Pinpoint the cell where the given text exists, returning its (x, y) midpoint coordinate. 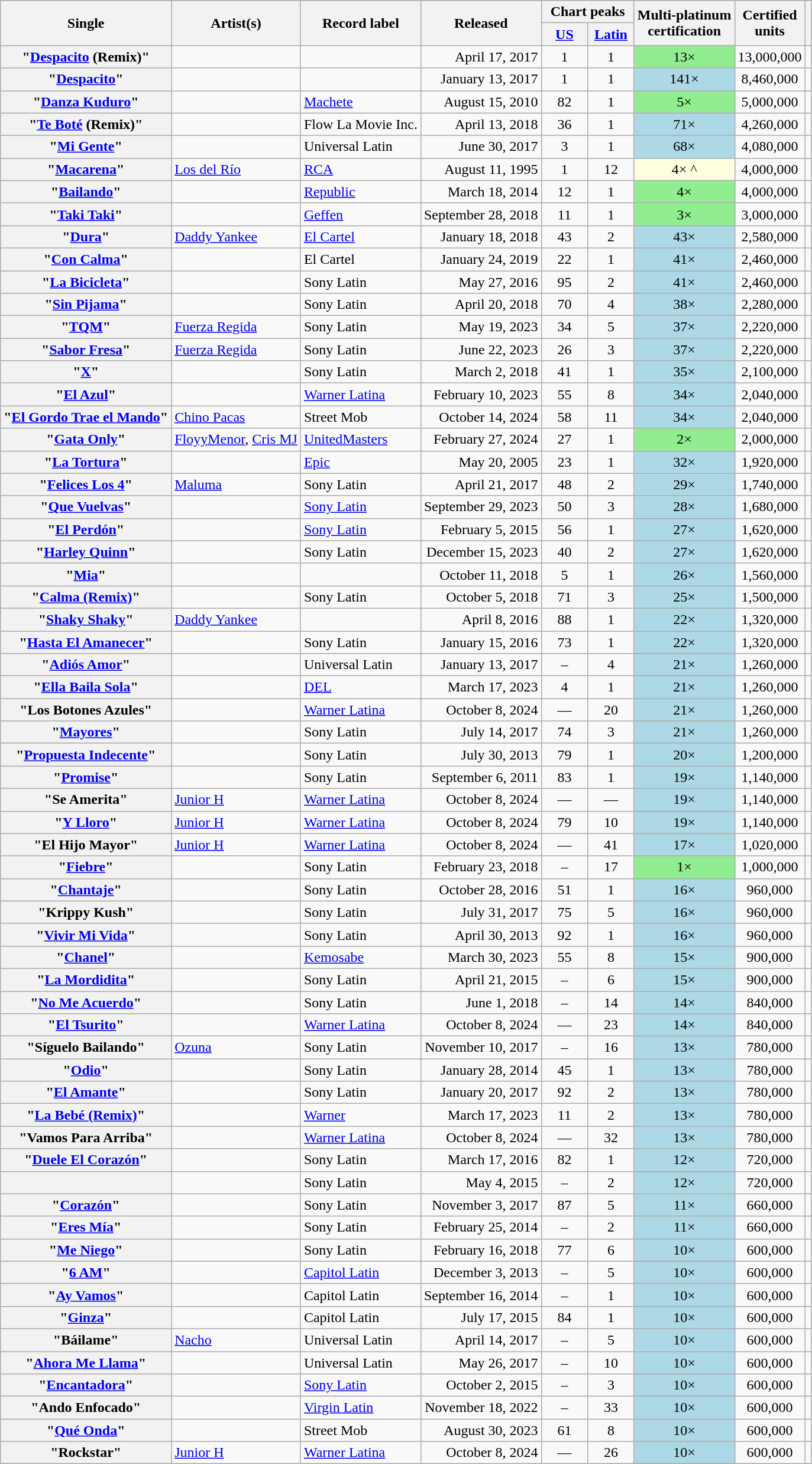
February 10, 2023 (481, 395)
3,000,000 (770, 214)
April 14, 2017 (481, 1340)
May 26, 2017 (481, 1362)
5,000,000 (770, 102)
40 (564, 552)
September 28, 2018 (481, 214)
34 (564, 327)
28× (684, 507)
August 15, 2010 (481, 102)
29× (684, 484)
4,260,000 (770, 124)
5× (684, 102)
4× ^ (684, 169)
July 17, 2015 (481, 1317)
26× (684, 574)
May 20, 2005 (481, 462)
DEL (361, 687)
2,000,000 (770, 439)
"Ella Baila Sola" (86, 687)
"El Hijo Mayor" (86, 845)
"Promise" (86, 777)
March 17, 2016 (481, 1160)
43 (564, 237)
Machete (361, 102)
"Vivir Mi Vida" (86, 935)
20× (684, 755)
"La Tortura" (86, 462)
February 23, 2018 (481, 867)
61 (564, 1430)
May 19, 2023 (481, 327)
Maluma (237, 484)
May 4, 2015 (481, 1182)
25× (684, 597)
1,000,000 (770, 867)
1,680,000 (770, 507)
April 21, 2015 (481, 980)
"Sin Pijama" (86, 305)
1,020,000 (770, 845)
84 (564, 1317)
"Despacito" (86, 79)
Latin (612, 34)
January 24, 2019 (481, 259)
May 27, 2016 (481, 282)
October 28, 2016 (481, 890)
"Chanel" (86, 957)
"Despacito (Remix)" (86, 57)
"Vamos Para Arriba" (86, 1137)
October 11, 2018 (481, 574)
Chino Pacas (237, 417)
71× (684, 124)
32 (612, 1137)
June 30, 2017 (481, 147)
"Mi Gente" (86, 147)
"Harley Quinn" (86, 552)
75 (564, 912)
April 30, 2013 (481, 935)
73 (564, 642)
1,500,000 (770, 597)
"Síguelo Bailando" (86, 1048)
July 31, 2017 (481, 912)
"Shaky Shaky" (86, 619)
"Felices Los 4" (86, 484)
"Los Botones Azules" (86, 710)
Nacho (237, 1340)
2,100,000 (770, 372)
January 20, 2017 (481, 1093)
71 (564, 597)
83 (564, 777)
October 5, 2018 (481, 597)
Record label (361, 23)
March 2, 2018 (481, 372)
February 16, 2018 (481, 1250)
32× (684, 462)
58 (564, 417)
November 3, 2017 (481, 1205)
"TQM" (86, 327)
74 (564, 732)
"X" (86, 372)
13,000,000 (770, 57)
2,280,000 (770, 305)
"La Bicicleta" (86, 282)
95 (564, 282)
March 30, 2023 (481, 957)
3× (684, 214)
March 18, 2014 (481, 192)
December 3, 2013 (481, 1272)
"Calma (Remix)" (86, 597)
RCA (361, 169)
Released (481, 23)
"Con Calma" (86, 259)
35× (684, 372)
"Macarena" (86, 169)
17× (684, 845)
September 6, 2011 (481, 777)
October 14, 2024 (481, 417)
1,920,000 (770, 462)
July 14, 2017 (481, 732)
January 28, 2014 (481, 1070)
4× (684, 192)
"Dura" (86, 237)
February 5, 2015 (481, 529)
"Mayores" (86, 732)
July 30, 2013 (481, 755)
17 (612, 867)
Epic (361, 462)
June 22, 2023 (481, 350)
Certifiedunits (770, 23)
"No Me Acuerdo" (86, 1003)
"Encantadora" (86, 1385)
November 10, 2017 (481, 1048)
36 (564, 124)
US (564, 34)
"Gata Only" (86, 439)
4,080,000 (770, 147)
"Te Boté (Remix)" (86, 124)
January 15, 2016 (481, 642)
Artist(s) (237, 23)
"Se Amerita" (86, 800)
"Qué Onda" (86, 1430)
"El Perdón" (86, 529)
"6 AM" (86, 1272)
"El Tsurito" (86, 1025)
"Odio" (86, 1070)
December 15, 2023 (481, 552)
Republic (361, 192)
48 (564, 484)
1× (684, 867)
"Propuesta Indecente" (86, 755)
"El Azul" (86, 395)
Kemosabe (361, 957)
"La Mordidita" (86, 980)
33 (612, 1408)
87 (564, 1205)
50 (564, 507)
14 (612, 1003)
Multi-platinumcertification (684, 23)
141× (684, 79)
"Krippy Kush" (86, 912)
"Bailando" (86, 192)
1,200,000 (770, 755)
"Y Lloro" (86, 822)
Los del Río (237, 169)
"Sabor Fresa" (86, 350)
1,560,000 (770, 574)
Chart peaks (588, 12)
November 18, 2022 (481, 1408)
January 18, 2018 (481, 237)
UnitedMasters (361, 439)
38× (684, 305)
"Que Vuelvas" (86, 507)
16 (612, 1048)
"El Gordo Trae el Mando" (86, 417)
"Danza Kuduro" (86, 102)
FloyyMenor, Cris MJ (237, 439)
Flow La Movie Inc. (361, 124)
"Hasta El Amanecer" (86, 642)
1,740,000 (770, 484)
70 (564, 305)
2,580,000 (770, 237)
"Báilame" (86, 1340)
February 27, 2024 (481, 439)
20 (612, 710)
"Me Niego" (86, 1250)
88 (564, 619)
April 20, 2018 (481, 305)
"Rockstar" (86, 1453)
April 8, 2016 (481, 619)
56 (564, 529)
"Taki Taki" (86, 214)
45 (564, 1070)
"Adiós Amor" (86, 665)
April 17, 2017 (481, 57)
"Fiebre" (86, 867)
Ozuna (237, 1048)
September 16, 2014 (481, 1295)
51 (564, 890)
"Mia" (86, 574)
8,460,000 (770, 79)
"Eres Mía" (86, 1227)
"Ando Enfocado" (86, 1408)
"Chantaje" (86, 890)
68× (684, 147)
April 13, 2018 (481, 124)
27 (564, 439)
43× (684, 237)
Single (86, 23)
June 1, 2018 (481, 1003)
September 29, 2023 (481, 507)
2× (684, 439)
April 21, 2017 (481, 484)
Virgin Latin (361, 1408)
October 2, 2015 (481, 1385)
"Ginza" (86, 1317)
"El Amante" (86, 1093)
"Duele El Corazón" (86, 1160)
"La Bebé (Remix)" (86, 1115)
August 30, 2023 (481, 1430)
Warner (361, 1115)
Geffen (361, 214)
"Corazón" (86, 1205)
77 (564, 1250)
February 25, 2014 (481, 1227)
"Ay Vamos" (86, 1295)
"Ahora Me Llama" (86, 1362)
August 11, 1995 (481, 169)
22 (564, 259)
